Provide the (x, y) coordinate of the cell's center where the given text is located.  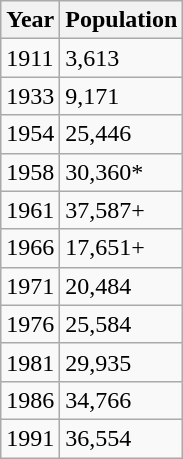
25,584 (122, 324)
17,651+ (122, 248)
29,935 (122, 362)
1954 (30, 134)
3,613 (122, 58)
1971 (30, 286)
1981 (30, 362)
25,446 (122, 134)
36,554 (122, 438)
9,171 (122, 96)
1976 (30, 324)
30,360* (122, 172)
Year (30, 20)
1991 (30, 438)
34,766 (122, 400)
1966 (30, 248)
1958 (30, 172)
37,587+ (122, 210)
Population (122, 20)
1986 (30, 400)
1911 (30, 58)
1961 (30, 210)
20,484 (122, 286)
1933 (30, 96)
